Capture the cell that displays the provided text and extract its [x, y] central coordinate. 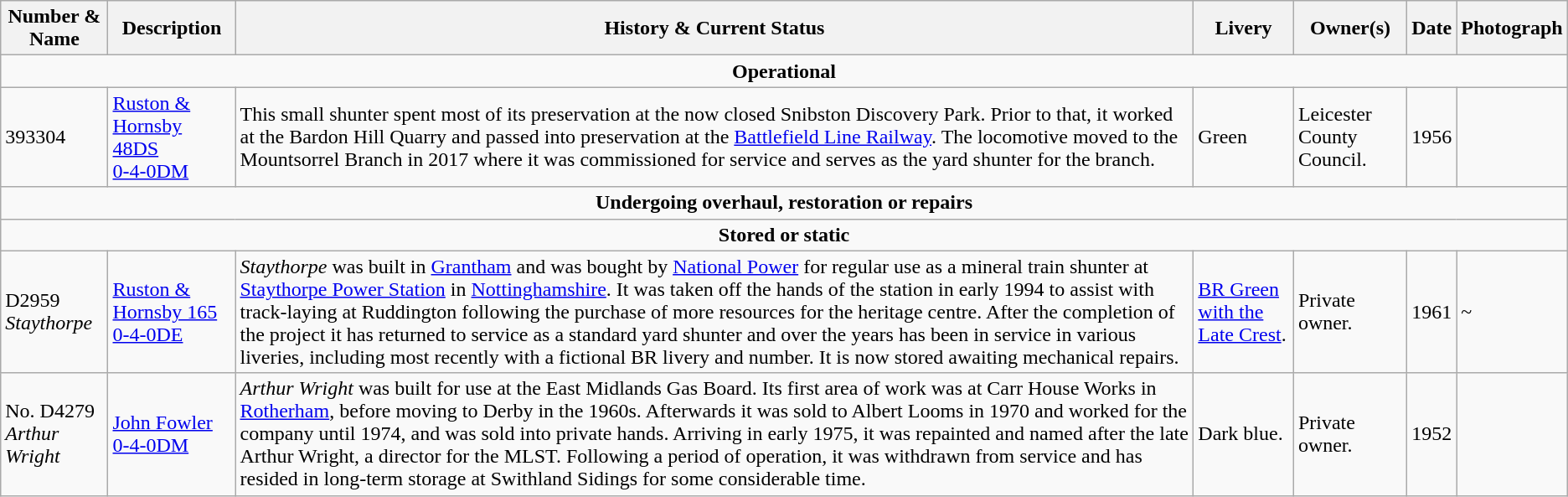
D2959 Staythorpe [54, 312]
Dark blue. [1244, 434]
Date [1432, 28]
Operational [784, 71]
1952 [1432, 434]
Photograph [1512, 28]
No. D4279 Arthur Wright [54, 434]
Description [172, 28]
Owner(s) [1350, 28]
Number & Name [54, 28]
History & Current Status [714, 28]
John Fowler 0-4-0DM [172, 434]
Green [1244, 137]
Ruston & Hornsby 165 0-4-0DE [172, 312]
1956 [1432, 137]
393304 [54, 137]
BR Green with the Late Crest. [1244, 312]
Leicester County Council. [1350, 137]
~ [1512, 312]
1961 [1432, 312]
Stored or static [784, 235]
Undergoing overhaul, restoration or repairs [784, 203]
Livery [1244, 28]
Ruston & Hornsby 48DS 0-4-0DM [172, 137]
